Determine the [x, y] coordinate at the center of the cell enclosing the given text.  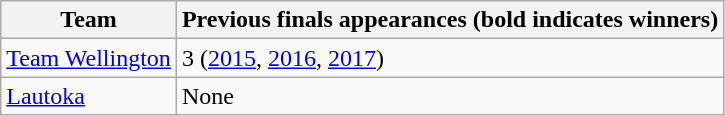
Lautoka [89, 96]
3 (2015, 2016, 2017) [450, 58]
Team Wellington [89, 58]
None [450, 96]
Previous finals appearances (bold indicates winners) [450, 20]
Team [89, 20]
